Output the [x, y] coordinate of the center of the cell containing the given text.  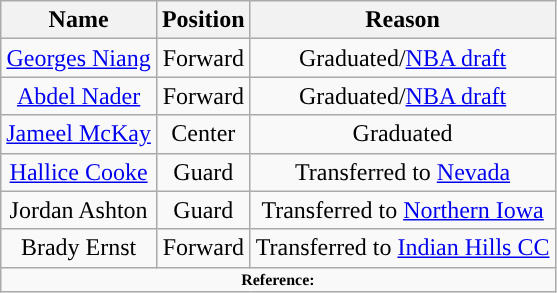
Jameel McKay [79, 134]
Graduated [402, 134]
Transferred to Indian Hills CC [402, 248]
Transferred to Nevada [402, 172]
Abdel Nader [79, 96]
Transferred to Northern Iowa [402, 210]
Position [203, 20]
Georges Niang [79, 58]
Hallice Cooke [79, 172]
Brady Ernst [79, 248]
Reason [402, 20]
Jordan Ashton [79, 210]
Center [203, 134]
Reference: [278, 279]
Name [79, 20]
